Determine the [X, Y] coordinate at the center of the cell enclosing the given text.  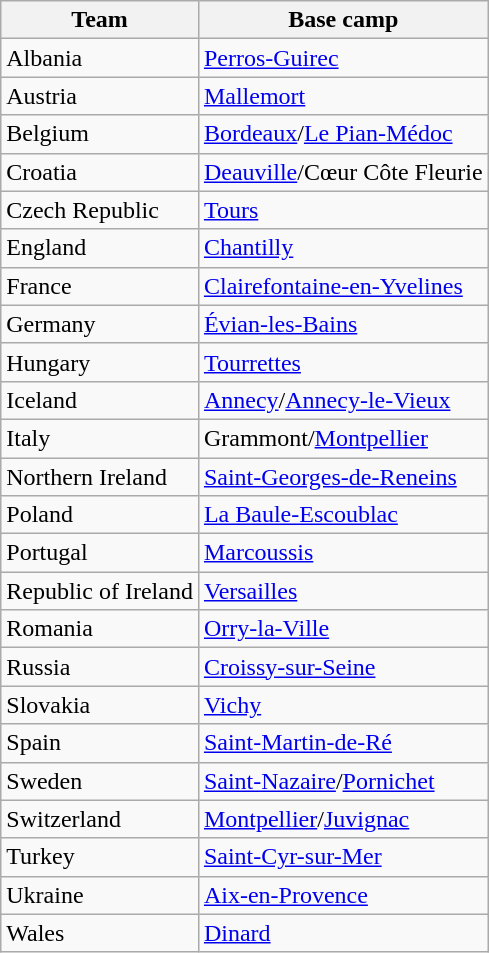
Czech Republic [100, 210]
Republic of Ireland [100, 591]
France [100, 286]
Base camp [343, 20]
Deauville/Cœur Côte Fleurie [343, 172]
Perros-Guirec [343, 58]
Turkey [100, 857]
Croissy-sur-Seine [343, 667]
Russia [100, 667]
Saint-Nazaire/Pornichet [343, 781]
Saint-Georges-de-Reneins [343, 477]
Portugal [100, 553]
Tourrettes [343, 362]
Vichy [343, 705]
Team [100, 20]
Tours [343, 210]
Sweden [100, 781]
Belgium [100, 134]
La Baule-Escoublac [343, 515]
Poland [100, 515]
Dinard [343, 933]
Austria [100, 96]
Italy [100, 438]
Croatia [100, 172]
Clairefontaine-en-Yvelines [343, 286]
Annecy/Annecy-le-Vieux [343, 400]
Iceland [100, 400]
Ukraine [100, 895]
Aix-en-Provence [343, 895]
Mallemort [343, 96]
Hungary [100, 362]
Switzerland [100, 819]
Évian-les-Bains [343, 324]
Bordeaux/Le Pian-Médoc [343, 134]
Northern Ireland [100, 477]
Chantilly [343, 248]
Grammont/Montpellier [343, 438]
Albania [100, 58]
Spain [100, 743]
Slovakia [100, 705]
England [100, 248]
Orry-la-Ville [343, 629]
Saint-Cyr-sur-Mer [343, 857]
Romania [100, 629]
Versailles [343, 591]
Saint-Martin-de-Ré [343, 743]
Wales [100, 933]
Germany [100, 324]
Marcoussis [343, 553]
Montpellier/Juvignac [343, 819]
